From the cell containing the given text, extract its center point as [x, y] coordinate. 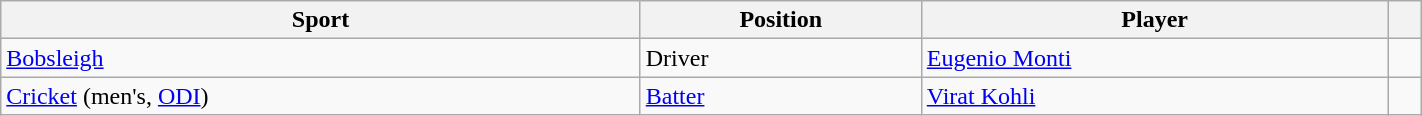
Eugenio Monti [1154, 58]
Cricket (men's, ODI) [320, 96]
Batter [780, 96]
Virat Kohli [1154, 96]
Player [1154, 20]
Bobsleigh [320, 58]
Driver [780, 58]
Sport [320, 20]
Position [780, 20]
